Pinpoint the cell where the given text exists, returning its (x, y) midpoint coordinate. 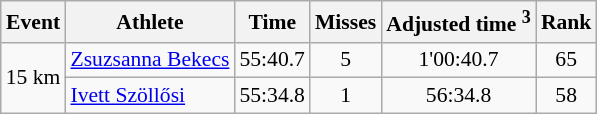
55:40.7 (272, 60)
Rank (566, 22)
Time (272, 22)
5 (346, 60)
58 (566, 96)
Ivett Szöllősi (150, 96)
55:34.8 (272, 96)
15 km (34, 78)
Event (34, 22)
1'00:40.7 (458, 60)
1 (346, 96)
Zsuzsanna Bekecs (150, 60)
65 (566, 60)
Adjusted time 3 (458, 22)
Athlete (150, 22)
56:34.8 (458, 96)
Misses (346, 22)
